Detect which cell encompasses the target text, then output its [X, Y] center coordinate. 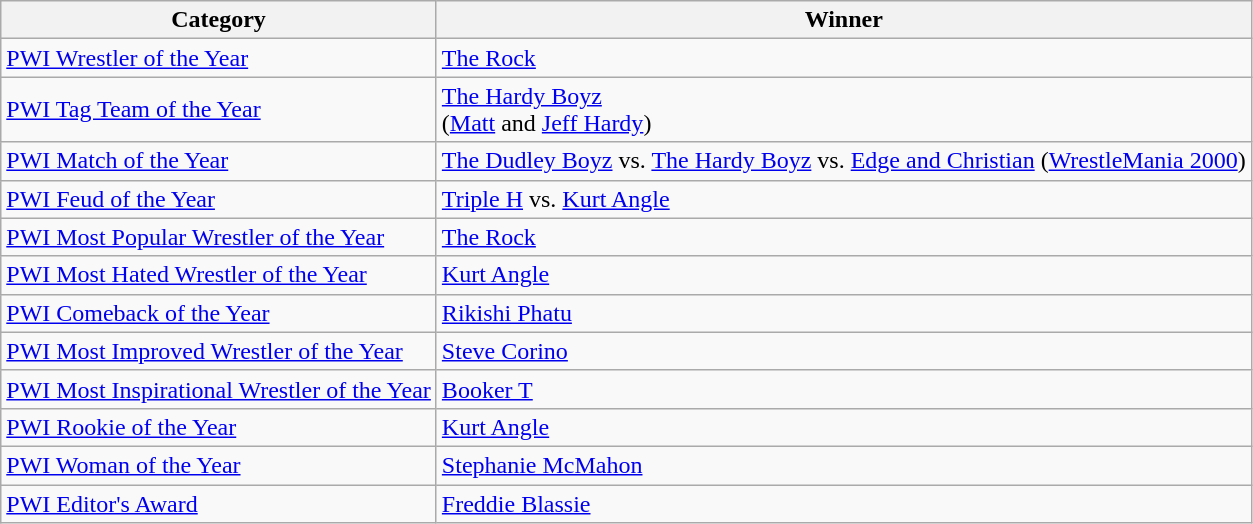
The Dudley Boyz vs. The Hardy Boyz vs. Edge and Christian (WrestleMania 2000) [844, 161]
The Hardy Boyz(Matt and Jeff Hardy) [844, 110]
PWI Editor's Award [219, 503]
PWI Most Popular Wrestler of the Year [219, 237]
Steve Corino [844, 351]
PWI Match of the Year [219, 161]
Stephanie McMahon [844, 465]
Winner [844, 20]
Booker T [844, 389]
PWI Most Improved Wrestler of the Year [219, 351]
PWI Most Hated Wrestler of the Year [219, 275]
Triple H vs. Kurt Angle [844, 199]
PWI Most Inspirational Wrestler of the Year [219, 389]
PWI Woman of the Year [219, 465]
PWI Tag Team of the Year [219, 110]
PWI Feud of the Year [219, 199]
Category [219, 20]
Freddie Blassie [844, 503]
PWI Wrestler of the Year [219, 58]
PWI Comeback of the Year [219, 313]
PWI Rookie of the Year [219, 427]
Rikishi Phatu [844, 313]
